Identify which cell holds the provided text, then report its [x, y] central coordinate. 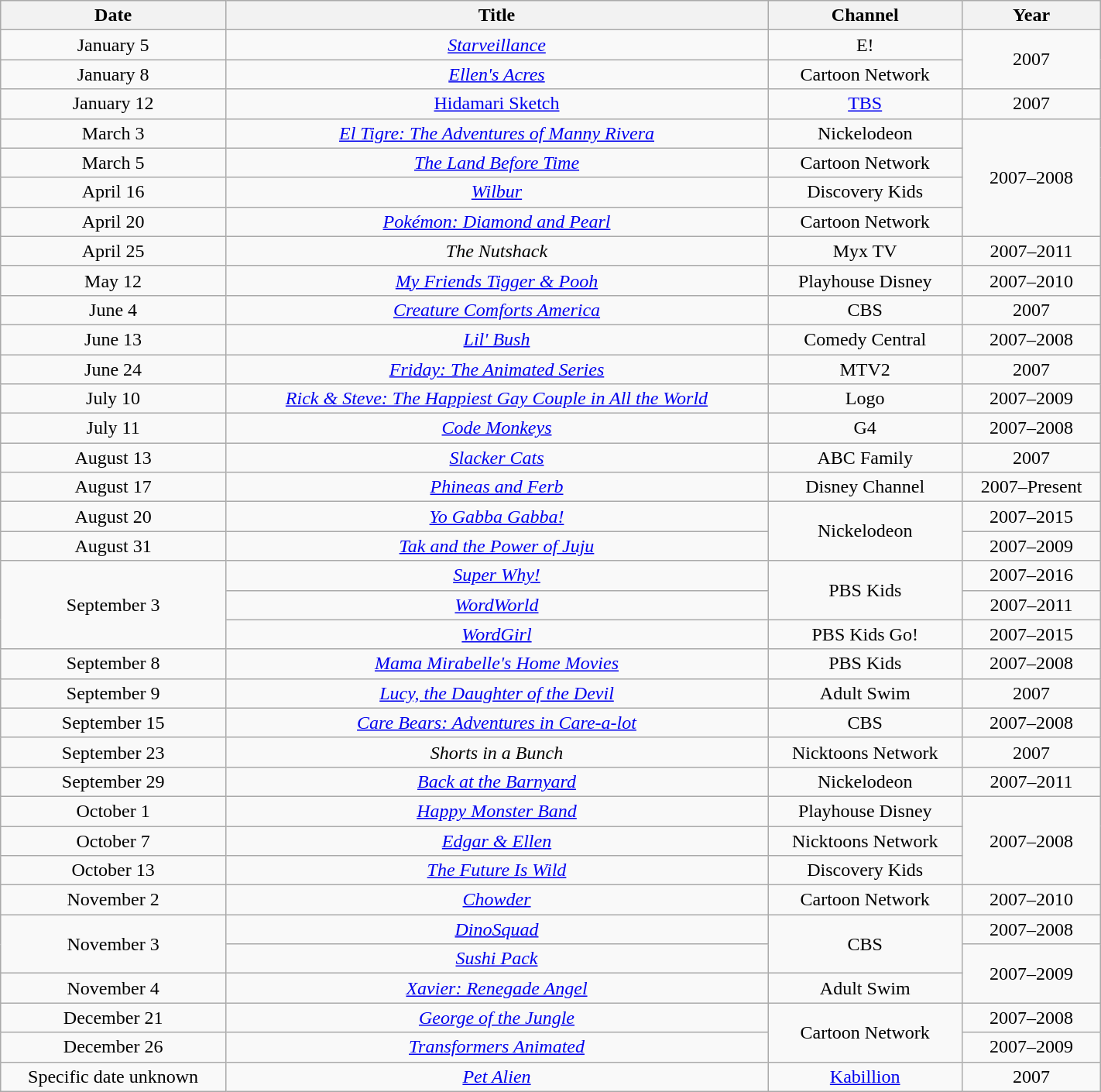
August 20 [113, 517]
Back at the Barnyard [496, 781]
June 24 [113, 369]
Edgar & Ellen [496, 840]
Yo Gabba Gabba! [496, 517]
Code Monkeys [496, 428]
El Tigre: The Adventures of Manny Rivera [496, 133]
November 4 [113, 988]
June 13 [113, 339]
March 3 [113, 133]
March 5 [113, 163]
George of the Jungle [496, 1018]
November 2 [113, 900]
G4 [866, 428]
Wilbur [496, 192]
September 29 [113, 781]
Friday: The Animated Series [496, 369]
ABC Family [866, 458]
2007–2016 [1031, 575]
The Future Is Wild [496, 871]
June 4 [113, 310]
September 9 [113, 693]
Sushi Pack [496, 959]
Hidamari Sketch [496, 104]
December 26 [113, 1047]
WordWorld [496, 605]
2007–Present [1031, 487]
MTV2 [866, 369]
Specific date unknown [113, 1077]
Pokémon: Diamond and Pearl [496, 221]
January 12 [113, 104]
WordGirl [496, 634]
Shorts in a Bunch [496, 752]
November 3 [113, 944]
Chowder [496, 900]
E! [866, 45]
July 10 [113, 399]
Logo [866, 399]
January 8 [113, 74]
Happy Monster Band [496, 811]
Date [113, 15]
Kabillion [866, 1077]
Myx TV [866, 251]
October 13 [113, 871]
Disney Channel [866, 487]
Transformers Animated [496, 1047]
September 15 [113, 723]
August 17 [113, 487]
Super Why! [496, 575]
April 25 [113, 251]
Creature Comforts America [496, 310]
Lucy, the Daughter of the Devil [496, 693]
September 8 [113, 664]
October 1 [113, 811]
December 21 [113, 1018]
Rick & Steve: The Happiest Gay Couple in All the World [496, 399]
August 31 [113, 546]
Title [496, 15]
July 11 [113, 428]
Xavier: Renegade Angel [496, 988]
Mama Mirabelle's Home Movies [496, 664]
Tak and the Power of Juju [496, 546]
August 13 [113, 458]
Year [1031, 15]
The Land Before Time [496, 163]
DinoSquad [496, 929]
Phineas and Ferb [496, 487]
January 5 [113, 45]
TBS [866, 104]
April 20 [113, 221]
PBS Kids Go! [866, 634]
Slacker Cats [496, 458]
October 7 [113, 840]
Care Bears: Adventures in Care-a-lot [496, 723]
Starveillance [496, 45]
The Nutshack [496, 251]
September 3 [113, 605]
Pet Alien [496, 1077]
Channel [866, 15]
Comedy Central [866, 339]
Ellen's Acres [496, 74]
April 16 [113, 192]
My Friends Tigger & Pooh [496, 280]
Lil' Bush [496, 339]
May 12 [113, 280]
September 23 [113, 752]
